Provide the (X, Y) coordinate of the cell's center where the given text is located.  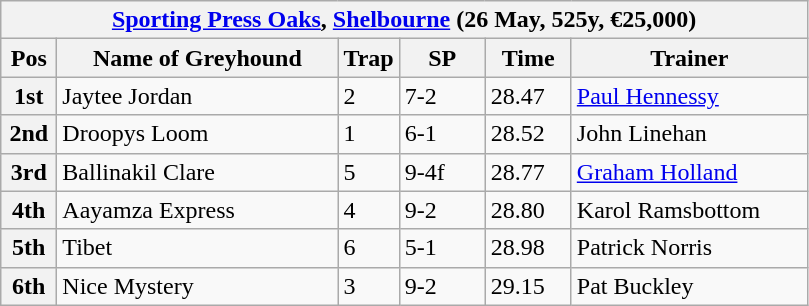
6 (368, 248)
Trainer (689, 58)
Aayamza Express (198, 210)
1st (29, 96)
Karol Ramsbottom (689, 210)
29.15 (528, 286)
Time (528, 58)
3 (368, 286)
28.98 (528, 248)
2nd (29, 134)
28.80 (528, 210)
7-2 (442, 96)
Sporting Press Oaks, Shelbourne (26 May, 525y, €25,000) (404, 20)
9-4f (442, 172)
4th (29, 210)
Droopys Loom (198, 134)
Name of Greyhound (198, 58)
6-1 (442, 134)
28.47 (528, 96)
5 (368, 172)
28.77 (528, 172)
Graham Holland (689, 172)
5-1 (442, 248)
Patrick Norris (689, 248)
28.52 (528, 134)
Tibet (198, 248)
1 (368, 134)
Ballinakil Clare (198, 172)
Jaytee Jordan (198, 96)
Trap (368, 58)
4 (368, 210)
John Linehan (689, 134)
3rd (29, 172)
Nice Mystery (198, 286)
2 (368, 96)
5th (29, 248)
Pos (29, 58)
6th (29, 286)
Paul Hennessy (689, 96)
SP (442, 58)
Pat Buckley (689, 286)
